Search for the cell housing the specified text and yield its (X, Y) center coordinate. 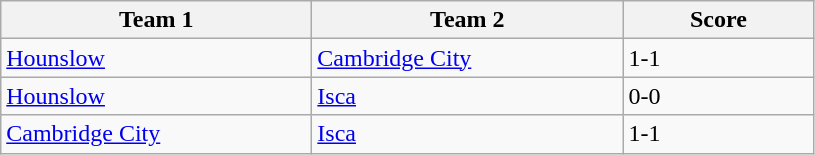
Team 1 (156, 20)
Score (718, 20)
0-0 (718, 96)
Team 2 (468, 20)
